Find where the given text appears and provide that cell's center as (X, Y) coordinate. 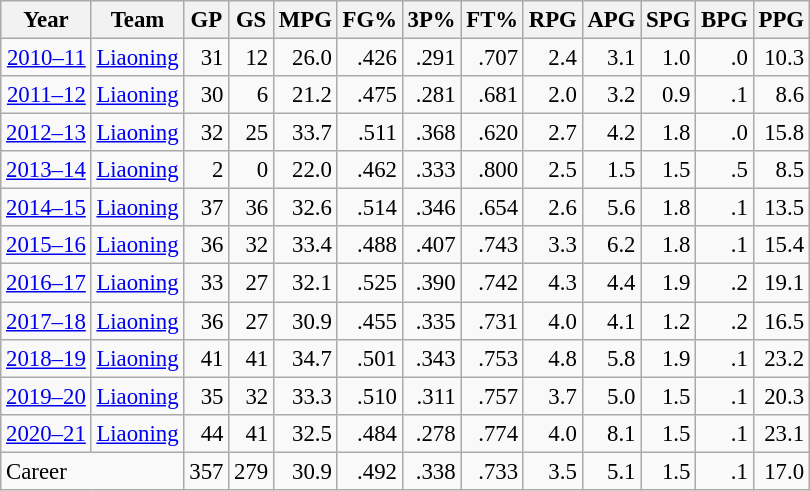
.620 (492, 133)
31 (206, 58)
.742 (492, 283)
FT% (492, 20)
.488 (370, 245)
.278 (432, 433)
2016–17 (46, 283)
23.2 (781, 358)
33.4 (305, 245)
2018–19 (46, 358)
2011–12 (46, 95)
.774 (492, 433)
2 (206, 170)
GP (206, 20)
.335 (432, 321)
2.7 (552, 133)
6.2 (612, 245)
33.3 (305, 396)
BPG (724, 20)
.462 (370, 170)
.800 (492, 170)
.346 (432, 208)
.492 (370, 471)
.753 (492, 358)
34.7 (305, 358)
.291 (432, 58)
RPG (552, 20)
8.1 (612, 433)
22.0 (305, 170)
8.5 (781, 170)
3.1 (612, 58)
32.5 (305, 433)
12 (252, 58)
2020–21 (46, 433)
.757 (492, 396)
33.7 (305, 133)
6 (252, 95)
2014–15 (46, 208)
.368 (432, 133)
2019–20 (46, 396)
5.8 (612, 358)
2017–18 (46, 321)
.654 (492, 208)
.681 (492, 95)
3.2 (612, 95)
4.3 (552, 283)
.511 (370, 133)
FG% (370, 20)
2010–11 (46, 58)
.407 (432, 245)
8.6 (781, 95)
Team (138, 20)
3P% (432, 20)
37 (206, 208)
APG (612, 20)
.455 (370, 321)
5.0 (612, 396)
279 (252, 471)
.333 (432, 170)
.525 (370, 283)
.514 (370, 208)
.426 (370, 58)
2.5 (552, 170)
.338 (432, 471)
.281 (432, 95)
Career (92, 471)
.731 (492, 321)
2.4 (552, 58)
PPG (781, 20)
.501 (370, 358)
32.6 (305, 208)
15.4 (781, 245)
.5 (724, 170)
.510 (370, 396)
5.1 (612, 471)
2.6 (552, 208)
23.1 (781, 433)
.743 (492, 245)
10.3 (781, 58)
25 (252, 133)
30 (206, 95)
.311 (432, 396)
3.7 (552, 396)
21.2 (305, 95)
32.1 (305, 283)
4.8 (552, 358)
16.5 (781, 321)
.475 (370, 95)
0.9 (668, 95)
2012–13 (46, 133)
35 (206, 396)
2.0 (552, 95)
15.8 (781, 133)
3.3 (552, 245)
Year (46, 20)
GS (252, 20)
0 (252, 170)
4.4 (612, 283)
.343 (432, 358)
20.3 (781, 396)
1.2 (668, 321)
MPG (305, 20)
4.1 (612, 321)
1.0 (668, 58)
44 (206, 433)
4.2 (612, 133)
.733 (492, 471)
2015–16 (46, 245)
SPG (668, 20)
33 (206, 283)
3.5 (552, 471)
.707 (492, 58)
.484 (370, 433)
17.0 (781, 471)
357 (206, 471)
13.5 (781, 208)
.390 (432, 283)
26.0 (305, 58)
2013–14 (46, 170)
5.6 (612, 208)
19.1 (781, 283)
